Output the (x, y) coordinate of the center of the cell containing the given text.  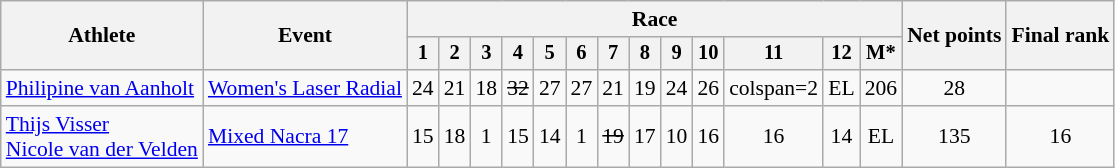
9 (677, 54)
4 (518, 54)
17 (645, 136)
colspan=2 (774, 88)
M* (882, 54)
Race (654, 19)
8 (645, 54)
32 (518, 88)
Event (305, 36)
Final rank (1060, 36)
Thijs VisserNicole van der Velden (102, 136)
206 (882, 88)
Women's Laser Radial (305, 88)
135 (954, 136)
2 (455, 54)
11 (774, 54)
26 (708, 88)
Philipine van Aanholt (102, 88)
6 (582, 54)
12 (842, 54)
Mixed Nacra 17 (305, 136)
28 (954, 88)
3 (486, 54)
5 (550, 54)
Athlete (102, 36)
Net points (954, 36)
7 (613, 54)
